Scan for the cell matching the given text and deliver its [X, Y] coordinate at center. 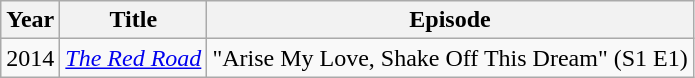
Year [30, 20]
Title [134, 20]
The Red Road [134, 58]
Episode [450, 20]
"Arise My Love, Shake Off This Dream" (S1 E1) [450, 58]
2014 [30, 58]
